Search for the cell housing the specified text and yield its (x, y) center coordinate. 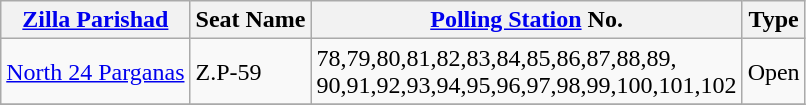
Seat Name (250, 20)
Zilla Parishad (96, 20)
Z.P-59 (250, 72)
Type (774, 20)
North 24 Parganas (96, 72)
Polling Station No. (526, 20)
Open (774, 72)
78,79,80,81,82,83,84,85,86,87,88,89,90,91,92,93,94,95,96,97,98,99,100,101,102 (526, 72)
